Find where the given text appears and provide that cell's center as (X, Y) coordinate. 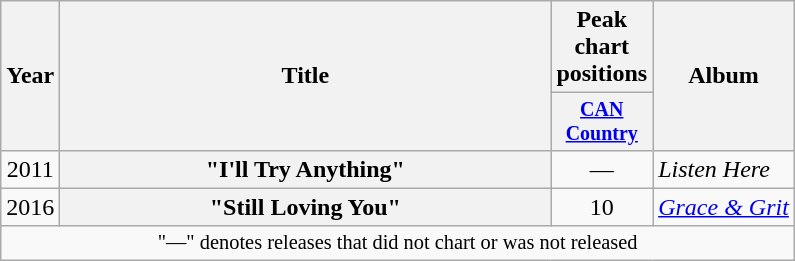
Peak chart positions (602, 47)
— (602, 169)
2011 (30, 169)
Album (724, 76)
Grace & Grit (724, 207)
Year (30, 76)
"Still Loving You" (306, 207)
2016 (30, 207)
Listen Here (724, 169)
Title (306, 76)
10 (602, 207)
"I'll Try Anything" (306, 169)
CAN Country (602, 122)
"—" denotes releases that did not chart or was not released (398, 243)
